Output the [x, y] coordinate of the center of the cell containing the given text.  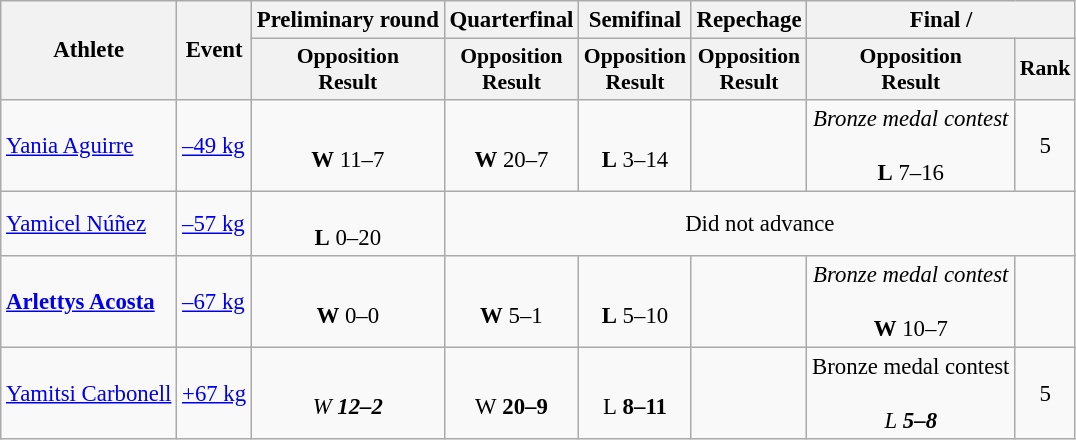
Preliminary round [348, 20]
Athlete [89, 50]
L 0–20 [348, 224]
W 0–0 [348, 302]
Repechage [749, 20]
L 3–14 [635, 146]
Rank [1046, 70]
L 8–11 [635, 393]
Event [214, 50]
Arlettys Acosta [89, 302]
L 5–10 [635, 302]
Bronze medal contestW 10–7 [911, 302]
Bronze medal contestL 7–16 [911, 146]
W 5–1 [512, 302]
Bronze medal contestL 5–8 [911, 393]
–57 kg [214, 224]
Quarterfinal [512, 20]
–67 kg [214, 302]
Semifinal [635, 20]
W 12–2 [348, 393]
+67 kg [214, 393]
Final / [942, 20]
W 20–9 [512, 393]
W 11–7 [348, 146]
Yania Aguirre [89, 146]
Yamitsi Carbonell [89, 393]
Did not advance [760, 224]
Yamicel Núñez [89, 224]
W 20–7 [512, 146]
–49 kg [214, 146]
